Search for the cell housing the specified text and yield its (X, Y) center coordinate. 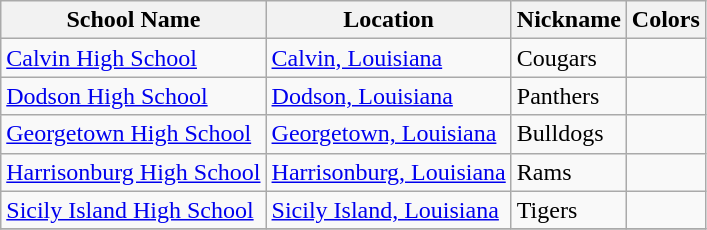
Bulldogs (568, 134)
Calvin High School (134, 58)
Georgetown, Louisiana (388, 134)
Rams (568, 172)
Dodson High School (134, 96)
Calvin, Louisiana (388, 58)
Location (388, 20)
Harrisonburg High School (134, 172)
Sicily Island High School (134, 210)
Dodson, Louisiana (388, 96)
School Name (134, 20)
Tigers (568, 210)
Colors (666, 20)
Georgetown High School (134, 134)
Panthers (568, 96)
Sicily Island, Louisiana (388, 210)
Nickname (568, 20)
Harrisonburg, Louisiana (388, 172)
Cougars (568, 58)
